For the text-containing cell, return its midpoint in (x, y) coordinate format. 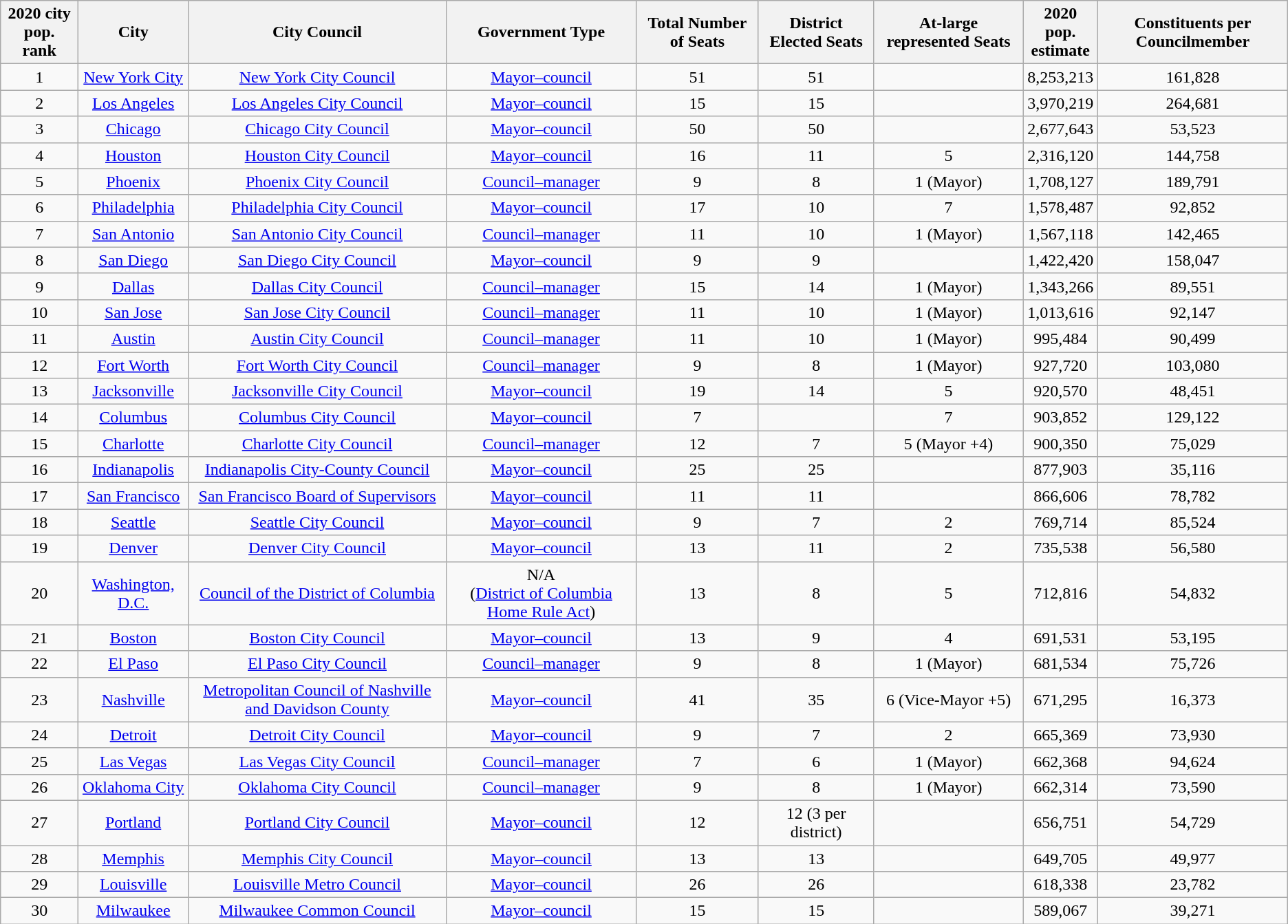
San Jose (133, 312)
23 (40, 699)
San Francisco Board of Supervisors (318, 496)
Phoenix (133, 182)
18 (40, 522)
At-large represented Seats (948, 32)
Indianapolis (133, 470)
3,970,219 (1061, 103)
73,590 (1193, 787)
103,080 (1193, 365)
San Jose City Council (318, 312)
New York City Council (318, 77)
Austin (133, 339)
144,758 (1193, 155)
San Antonio (133, 234)
New York City (133, 77)
Denver City Council (318, 548)
189,791 (1193, 182)
Houston City Council (318, 155)
665,369 (1061, 735)
21 (40, 638)
866,606 (1061, 496)
1,013,616 (1061, 312)
92,852 (1193, 208)
Los Angeles (133, 103)
City Council (318, 32)
49,977 (1193, 858)
662,314 (1061, 787)
Philadelphia City Council (318, 208)
54,729 (1193, 823)
30 (40, 911)
Constituents per Councilmember (1193, 32)
75,029 (1193, 444)
Government Type (541, 32)
Milwaukee Common Council (318, 911)
681,534 (1061, 664)
1,567,118 (1061, 234)
12 (3 per district) (816, 823)
Dallas (133, 286)
39,271 (1193, 911)
Seattle City Council (318, 522)
20 (40, 593)
662,368 (1061, 761)
28 (40, 858)
48,451 (1193, 391)
Charlotte City Council (318, 444)
Las Vegas City Council (318, 761)
2020 city pop.rank (40, 32)
Las Vegas (133, 761)
142,465 (1193, 234)
158,047 (1193, 260)
995,484 (1061, 339)
San Francisco (133, 496)
Portland City Council (318, 823)
90,499 (1193, 339)
35,116 (1193, 470)
Austin City Council (318, 339)
2020 pop.estimate (1061, 32)
5 (Mayor +4) (948, 444)
Detroit City Council (318, 735)
900,350 (1061, 444)
Boston (133, 638)
649,705 (1061, 858)
Total Number of Seats (698, 32)
589,067 (1061, 911)
Denver (133, 548)
Phoenix City Council (318, 182)
Columbus City Council (318, 418)
920,570 (1061, 391)
927,720 (1061, 365)
89,551 (1193, 286)
1 (40, 77)
769,714 (1061, 522)
Metropolitan Council of Nashville and Davidson County (318, 699)
Indianapolis City-County Council (318, 470)
129,122 (1193, 418)
Memphis City Council (318, 858)
Jacksonville (133, 391)
73,930 (1193, 735)
75,726 (1193, 664)
Columbus (133, 418)
Oklahoma City (133, 787)
691,531 (1061, 638)
Philadelphia (133, 208)
Washington, D.C. (133, 593)
54,832 (1193, 593)
2,677,643 (1061, 129)
78,782 (1193, 496)
El Paso (133, 664)
92,147 (1193, 312)
16,373 (1193, 699)
877,903 (1061, 470)
Fort Worth (133, 365)
San Diego (133, 260)
Jacksonville City Council (318, 391)
85,524 (1193, 522)
94,624 (1193, 761)
Chicago City Council (318, 129)
Fort Worth City Council (318, 365)
1,708,127 (1061, 182)
53,195 (1193, 638)
Seattle (133, 522)
27 (40, 823)
Council of the District of Columbia (318, 593)
29 (40, 885)
3 (40, 129)
41 (698, 699)
Houston (133, 155)
1,422,420 (1061, 260)
Portland (133, 823)
1,578,487 (1061, 208)
Louisville Metro Council (318, 885)
Chicago (133, 129)
161,828 (1193, 77)
Louisville (133, 885)
22 (40, 664)
2,316,120 (1061, 155)
735,538 (1061, 548)
656,751 (1061, 823)
Oklahoma City Council (318, 787)
35 (816, 699)
Dallas City Council (318, 286)
8,253,213 (1061, 77)
Milwaukee (133, 911)
56,580 (1193, 548)
671,295 (1061, 699)
City (133, 32)
903,852 (1061, 418)
618,338 (1061, 885)
Los Angeles City Council (318, 103)
N/A(District of Columbia Home Rule Act) (541, 593)
San Antonio City Council (318, 234)
Detroit (133, 735)
6 (Vice-Mayor +5) (948, 699)
53,523 (1193, 129)
District Elected Seats (816, 32)
264,681 (1193, 103)
San Diego City Council (318, 260)
Nashville (133, 699)
1,343,266 (1061, 286)
El Paso City Council (318, 664)
Charlotte (133, 444)
24 (40, 735)
712,816 (1061, 593)
Boston City Council (318, 638)
Memphis (133, 858)
23,782 (1193, 885)
